Search for the cell housing the specified text and yield its (X, Y) center coordinate. 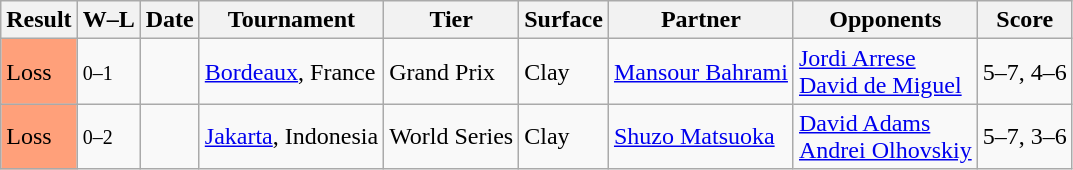
Mansour Bahrami (700, 72)
Result (39, 20)
Tier (452, 20)
Shuzo Matsuoka (700, 136)
Bordeaux, France (291, 72)
Partner (700, 20)
Jordi Arrese David de Miguel (885, 72)
0–1 (108, 72)
0–2 (108, 136)
Tournament (291, 20)
World Series (452, 136)
Date (170, 20)
Jakarta, Indonesia (291, 136)
Grand Prix (452, 72)
David Adams Andrei Olhovskiy (885, 136)
W–L (108, 20)
5–7, 3–6 (1024, 136)
5–7, 4–6 (1024, 72)
Score (1024, 20)
Surface (564, 20)
Opponents (885, 20)
